Output the [X, Y] coordinate of the center of the cell containing the given text.  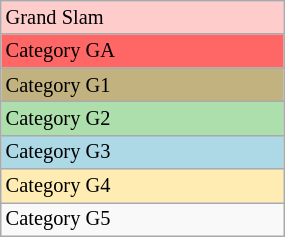
Category G5 [142, 219]
Category G1 [142, 85]
Category GA [142, 51]
Category G4 [142, 186]
Category G2 [142, 118]
Grand Slam [142, 17]
Category G3 [142, 152]
